Provide the (X, Y) coordinate of the cell's center where the given text is located.  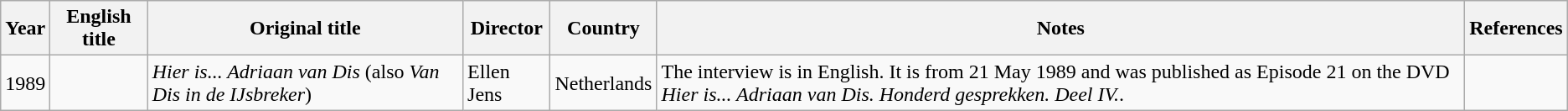
Hier is... Adriaan van Dis (also Van Dis in de IJsbreker) (305, 82)
1989 (25, 82)
Netherlands (603, 82)
Country (603, 29)
English title (99, 29)
References (1516, 29)
Ellen Jens (507, 82)
Year (25, 29)
Original title (305, 29)
Notes (1060, 29)
Director (507, 29)
